Capture the cell that displays the provided text and extract its [x, y] central coordinate. 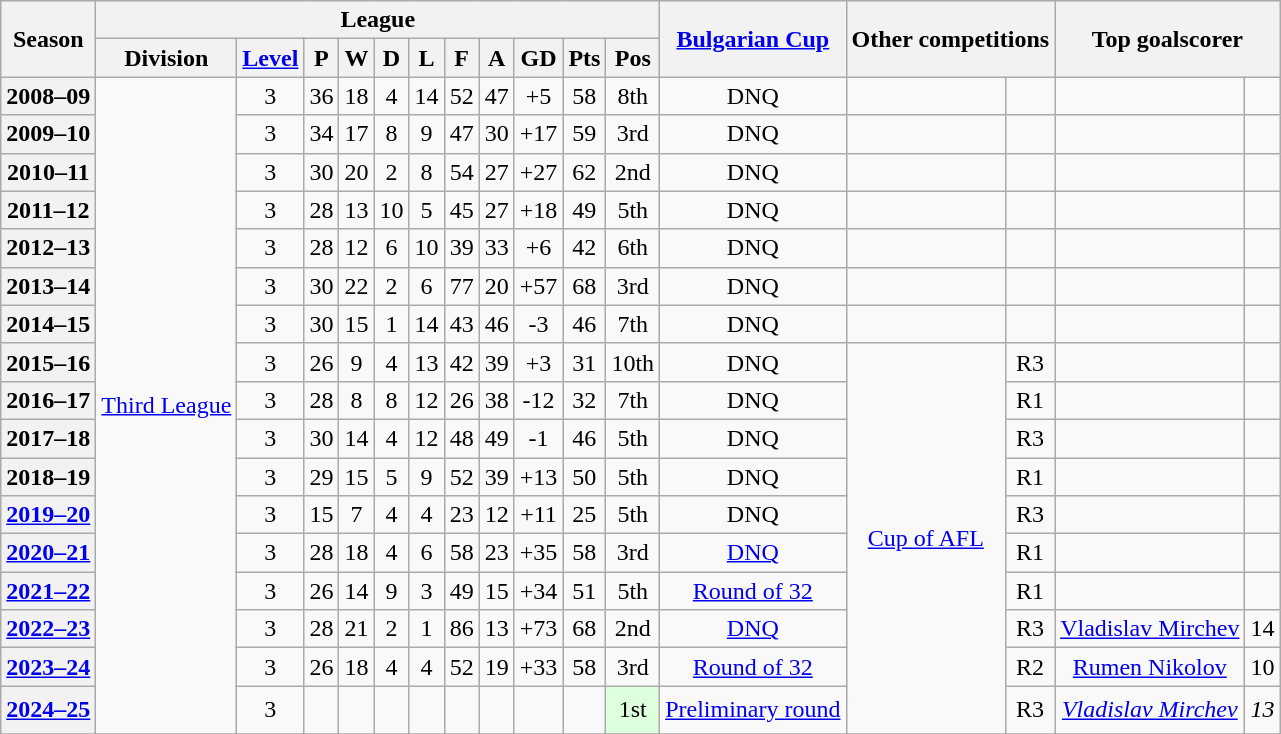
22 [356, 286]
54 [462, 172]
38 [496, 400]
25 [584, 515]
-1 [538, 438]
21 [356, 629]
+3 [538, 362]
34 [322, 134]
Pts [584, 58]
62 [584, 172]
2014–15 [48, 324]
31 [584, 362]
+11 [538, 515]
+73 [538, 629]
32 [584, 400]
17 [356, 134]
10th [633, 362]
F [462, 58]
Level [270, 58]
Division [166, 58]
Pos [633, 58]
Top goalscorer [1168, 39]
Other competitions [950, 39]
2009–10 [48, 134]
League [378, 20]
Season [48, 39]
2013–14 [48, 286]
6th [633, 248]
A [496, 58]
W [356, 58]
Bulgarian Cup [753, 39]
+6 [538, 248]
2024–25 [48, 710]
2010–11 [48, 172]
D [392, 58]
+5 [538, 96]
2012–13 [48, 248]
51 [584, 591]
-3 [538, 324]
19 [496, 667]
Preliminary round [753, 710]
+18 [538, 210]
1st [633, 710]
+13 [538, 477]
Third League [166, 406]
43 [462, 324]
+27 [538, 172]
Cup of AFL [926, 538]
Rumen Nikolov [1150, 667]
45 [462, 210]
+33 [538, 667]
+35 [538, 553]
2016–17 [48, 400]
+57 [538, 286]
36 [322, 96]
R2 [1030, 667]
29 [322, 477]
2008–09 [48, 96]
P [322, 58]
2020–21 [48, 553]
-12 [538, 400]
77 [462, 286]
2021–22 [48, 591]
+34 [538, 591]
L [426, 58]
2011–12 [48, 210]
2018–19 [48, 477]
50 [584, 477]
2017–18 [48, 438]
+17 [538, 134]
2015–16 [48, 362]
GD [538, 58]
33 [496, 248]
2019–20 [48, 515]
86 [462, 629]
2023–24 [48, 667]
2022–23 [48, 629]
7 [356, 515]
59 [584, 134]
8th [633, 96]
48 [462, 438]
